Detect which cell encompasses the target text, then output its (x, y) center coordinate. 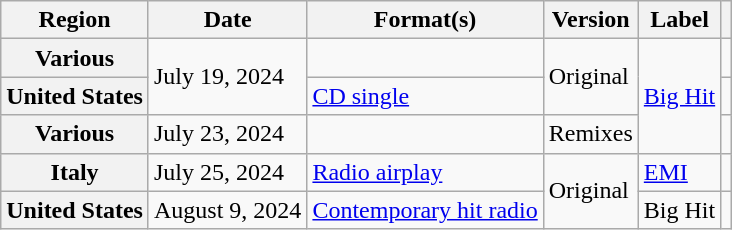
Region (75, 20)
Contemporary hit radio (425, 210)
CD single (425, 96)
Label (679, 20)
July 23, 2024 (227, 134)
July 25, 2024 (227, 172)
EMI (679, 172)
July 19, 2024 (227, 77)
Version (590, 20)
Format(s) (425, 20)
August 9, 2024 (227, 210)
Italy (75, 172)
Date (227, 20)
Radio airplay (425, 172)
Remixes (590, 134)
